Return the [x, y] coordinate for the center point of the cell that contains the specified text.  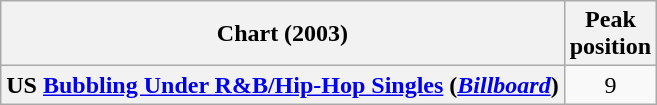
US Bubbling Under R&B/Hip-Hop Singles (Billboard) [282, 85]
Peakposition [610, 34]
9 [610, 85]
Chart (2003) [282, 34]
